Find where the given text appears and provide that cell's center as (X, Y) coordinate. 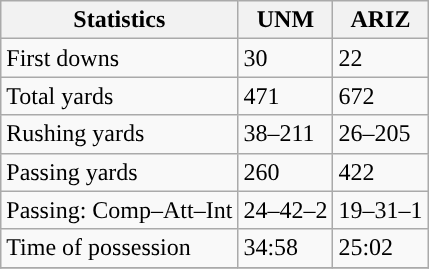
Total yards (120, 96)
Rushing yards (120, 134)
ARIZ (380, 20)
UNM (286, 20)
25:02 (380, 248)
672 (380, 96)
26–205 (380, 134)
471 (286, 96)
19–31–1 (380, 210)
422 (380, 172)
Passing yards (120, 172)
34:58 (286, 248)
Statistics (120, 20)
38–211 (286, 134)
Time of possession (120, 248)
First downs (120, 58)
Passing: Comp–Att–Int (120, 210)
260 (286, 172)
22 (380, 58)
30 (286, 58)
24–42–2 (286, 210)
